Pinpoint the cell where the given text exists, returning its (X, Y) midpoint coordinate. 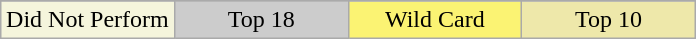
Top 10 (609, 20)
Did Not Perform (88, 20)
Wild Card (435, 20)
Top 18 (261, 20)
